Return the [X, Y] coordinate for the center point of the cell that contains the specified text.  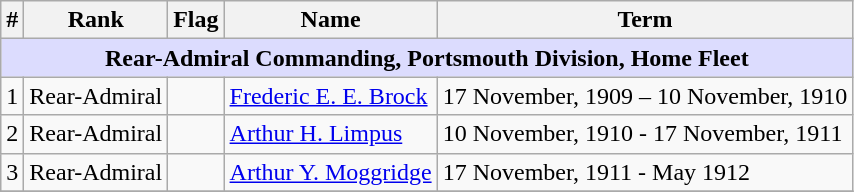
Arthur H. Limpus [330, 134]
Rear-Admiral Commanding, Portsmouth Division, Home Fleet [427, 58]
2 [12, 134]
Rank [96, 20]
3 [12, 172]
1 [12, 96]
17 November, 1909 – 10 November, 1910 [645, 96]
Flag [196, 20]
Frederic E. E. Brock [330, 96]
# [12, 20]
Arthur Y. Moggridge [330, 172]
17 November, 1911 - May 1912 [645, 172]
Name [330, 20]
10 November, 1910 - 17 November, 1911 [645, 134]
Term [645, 20]
